Detect which cell encompasses the target text, then output its (x, y) center coordinate. 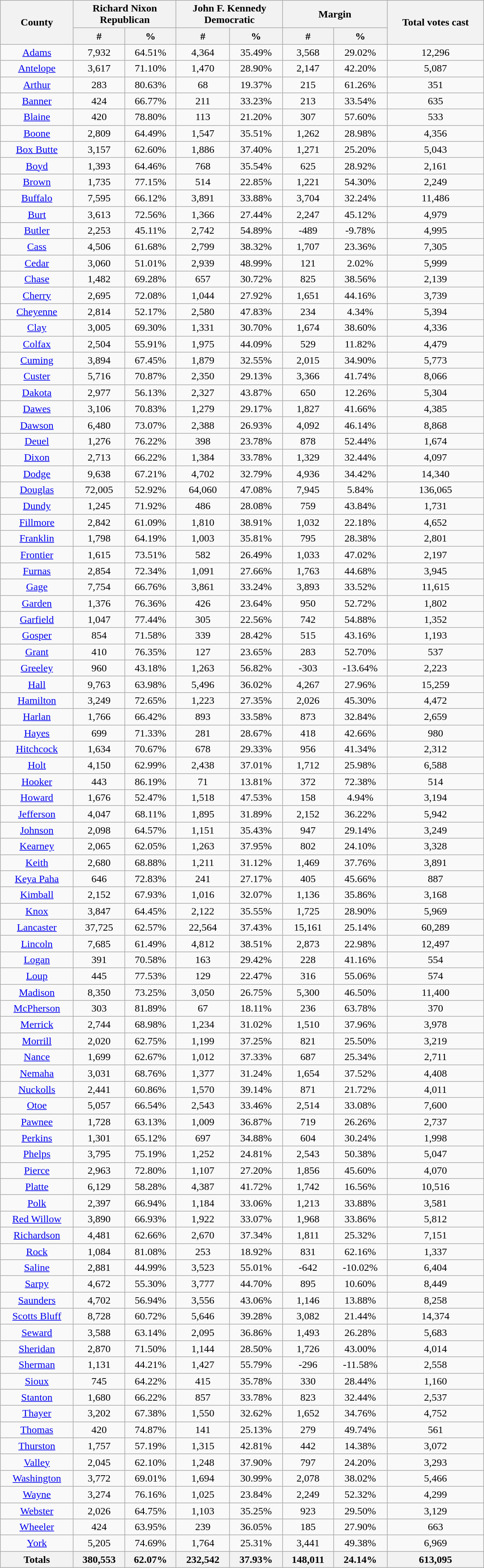
43.06% (256, 1300)
2,680 (99, 863)
6,480 (99, 425)
27.35% (256, 700)
443 (99, 782)
415 (203, 1381)
64.46% (151, 166)
44.99% (151, 1268)
37.76% (360, 863)
44.70% (256, 1284)
Johnson (37, 830)
1,968 (308, 1219)
29.17% (256, 409)
1,615 (99, 555)
Harlan (37, 717)
1,211 (203, 863)
4,752 (435, 1413)
1,550 (203, 1413)
41.66% (360, 409)
Saline (37, 1268)
1,510 (308, 1025)
10,516 (435, 1187)
339 (203, 636)
279 (308, 1430)
52.72% (360, 603)
795 (308, 539)
74.69% (151, 1543)
Clay (37, 328)
650 (308, 393)
1,084 (99, 1251)
62.75% (151, 1041)
1,337 (435, 1251)
72.80% (151, 1170)
241 (203, 879)
663 (435, 1527)
8,350 (99, 992)
Gage (37, 587)
63.14% (151, 1333)
2,161 (435, 166)
33.46% (256, 1106)
22.56% (256, 619)
Sarpy (37, 1284)
Dawson (37, 425)
67.38% (151, 1413)
62.05% (151, 846)
37.43% (256, 927)
253 (203, 1251)
4,995 (435, 231)
5,496 (203, 684)
47.08% (256, 490)
25.98% (360, 765)
1,975 (203, 344)
35.86% (360, 895)
5,047 (435, 1154)
-296 (308, 1365)
27.92% (256, 295)
29.50% (360, 1511)
2,737 (435, 1122)
32.79% (256, 474)
-303 (308, 668)
Nuckolls (37, 1089)
236 (308, 1009)
72.34% (151, 571)
44.68% (360, 571)
Lincoln (37, 943)
Wheeler (37, 1527)
33.24% (256, 587)
30.99% (256, 1478)
1,735 (99, 182)
895 (308, 1284)
37.40% (256, 149)
24.81% (256, 1154)
1,032 (308, 522)
7,754 (99, 587)
64.57% (151, 830)
1,482 (99, 279)
1,764 (203, 1543)
57.19% (151, 1446)
232,542 (203, 1559)
34.42% (360, 474)
121 (308, 263)
3,005 (99, 328)
13.81% (256, 782)
76.35% (151, 652)
878 (308, 441)
5,773 (435, 360)
239 (203, 1527)
854 (99, 636)
67.93% (151, 895)
52.44% (360, 441)
Red Willow (37, 1219)
4,936 (308, 474)
3,523 (203, 1268)
Keith (37, 863)
3,777 (203, 1284)
Dawes (37, 409)
1,315 (203, 1446)
33.06% (256, 1203)
28.50% (256, 1349)
52.70% (360, 652)
63.95% (151, 1527)
1,998 (435, 1138)
5,999 (435, 263)
3,861 (203, 587)
950 (308, 603)
27.66% (256, 571)
56.13% (151, 393)
-13.64% (360, 668)
29.33% (256, 749)
28.08% (256, 506)
Sheridan (37, 1349)
1,213 (308, 1203)
Merrick (37, 1025)
3,129 (435, 1511)
John F. KennedyDemocratic (229, 14)
77.53% (151, 976)
2,247 (308, 214)
2,881 (99, 1268)
Custer (37, 376)
211 (203, 101)
72.83% (151, 879)
21.20% (256, 117)
22.18% (360, 522)
1,731 (435, 506)
43.00% (360, 1349)
11,400 (435, 992)
77.44% (151, 619)
23.84% (256, 1494)
831 (308, 1251)
70.67% (151, 749)
1,193 (435, 636)
1,301 (99, 1138)
28.38% (360, 539)
1,547 (203, 133)
3,293 (435, 1462)
2,870 (99, 1349)
Garden (37, 603)
2,939 (203, 263)
Arthur (37, 85)
1,245 (99, 506)
7,151 (435, 1235)
515 (308, 636)
69.28% (151, 279)
1,725 (308, 911)
228 (308, 960)
48.99% (256, 263)
Richard NixonRepublican (125, 14)
26.93% (256, 425)
1,044 (203, 295)
3,588 (99, 1333)
41.16% (360, 960)
54.89% (256, 231)
1,252 (203, 1154)
574 (435, 976)
62.10% (151, 1462)
5,205 (99, 1543)
62.57% (151, 927)
64.51% (151, 52)
1,726 (308, 1349)
1,033 (308, 555)
1,279 (203, 409)
12.26% (360, 393)
26.28% (360, 1333)
3,890 (99, 1219)
1,811 (308, 1235)
47.53% (256, 798)
1,676 (99, 798)
64.75% (151, 1511)
Dundy (37, 506)
4.94% (360, 798)
1,003 (203, 539)
81.08% (151, 1251)
4,356 (435, 133)
11.82% (360, 344)
1,199 (203, 1041)
3,050 (203, 992)
1,886 (203, 149)
36.22% (360, 814)
12,497 (435, 943)
Keya Paha (37, 879)
63.98% (151, 684)
2,020 (99, 1041)
81.89% (151, 1009)
43.87% (256, 393)
1,366 (203, 214)
Adams (37, 52)
678 (203, 749)
23.36% (360, 247)
York (37, 1543)
32.07% (256, 895)
1,699 (99, 1057)
582 (203, 555)
37,725 (99, 927)
29.02% (360, 52)
33.07% (256, 1219)
Logan (37, 960)
Deuel (37, 441)
821 (308, 1041)
2,147 (308, 69)
41.34% (360, 749)
1,384 (203, 457)
7,305 (435, 247)
22,564 (203, 927)
Cheyenne (37, 312)
-11.58% (360, 1365)
38.02% (360, 1478)
Franklin (37, 539)
30.70% (256, 328)
Polk (37, 1203)
7,932 (99, 52)
Totals (37, 1559)
1,922 (203, 1219)
3,060 (99, 263)
76.22% (151, 441)
1,654 (308, 1073)
2,397 (99, 1203)
66.12% (151, 198)
1,248 (203, 1462)
4,097 (435, 457)
3,581 (435, 1203)
3,219 (435, 1041)
1,652 (308, 1413)
699 (99, 733)
Loup (37, 976)
37.01% (256, 765)
Fillmore (37, 522)
26.26% (360, 1122)
Saunders (37, 1300)
Dodge (37, 474)
Pierce (37, 1170)
372 (308, 782)
1,377 (203, 1073)
33.58% (256, 717)
3,106 (99, 409)
4,472 (435, 700)
42.81% (256, 1446)
52.47% (151, 798)
Douglas (37, 490)
73.25% (151, 992)
316 (308, 976)
Lancaster (37, 927)
36.02% (256, 684)
1,393 (99, 166)
-642 (308, 1268)
3,328 (435, 846)
11,615 (435, 587)
47.83% (256, 312)
418 (308, 733)
Thayer (37, 1413)
1,712 (308, 765)
6,969 (435, 1543)
35.25% (256, 1511)
1,271 (308, 149)
46.50% (360, 992)
52.92% (151, 490)
141 (203, 1430)
61.26% (360, 85)
44.16% (360, 295)
947 (308, 830)
22.85% (256, 182)
Morrill (37, 1041)
1,107 (203, 1170)
86.19% (151, 782)
61.68% (151, 247)
2,139 (435, 279)
38.56% (360, 279)
3,441 (308, 1543)
3,795 (99, 1154)
1,742 (308, 1187)
3,847 (99, 911)
66.54% (151, 1106)
873 (308, 717)
16.56% (360, 1187)
15,259 (435, 684)
29.13% (256, 376)
Knox (37, 911)
23.64% (256, 603)
Burt (37, 214)
35.55% (256, 911)
4,387 (203, 1187)
486 (203, 506)
55.30% (151, 1284)
62.16% (360, 1251)
1,103 (203, 1511)
Margin (335, 14)
44.09% (256, 344)
Pawnee (37, 1122)
3,617 (99, 69)
3,031 (99, 1073)
37.93% (256, 1559)
1,651 (308, 295)
1,518 (203, 798)
43.18% (151, 668)
1,091 (203, 571)
Scotts Bluff (37, 1316)
148,011 (308, 1559)
6,404 (435, 1268)
47.02% (360, 555)
43.84% (360, 506)
4,014 (435, 1349)
1,234 (203, 1025)
1,810 (203, 522)
25.13% (256, 1430)
Rock (37, 1251)
825 (308, 279)
697 (203, 1138)
1,262 (308, 133)
Kimball (37, 895)
Hitchcock (37, 749)
281 (203, 733)
42.66% (360, 733)
2,814 (99, 312)
561 (435, 1430)
27.17% (256, 879)
234 (308, 312)
4,672 (99, 1284)
Gosper (37, 636)
1,146 (308, 1300)
56.82% (256, 668)
32.84% (360, 717)
24.20% (360, 1462)
2,670 (203, 1235)
4,070 (435, 1170)
26.49% (256, 555)
69.01% (151, 1478)
2,065 (99, 846)
35.78% (256, 1381)
3,613 (99, 214)
6,588 (435, 765)
43.16% (360, 636)
3,704 (308, 198)
2,350 (203, 376)
73.07% (151, 425)
9,638 (99, 474)
25.20% (360, 149)
78.80% (151, 117)
76.36% (151, 603)
Platte (37, 1187)
75.19% (151, 1154)
14.38% (360, 1446)
1,707 (308, 247)
2,799 (203, 247)
8,868 (435, 425)
52.32% (360, 1494)
73.51% (151, 555)
76.16% (151, 1494)
2,713 (99, 457)
27.20% (256, 1170)
66.93% (151, 1219)
33.23% (256, 101)
8,258 (435, 1300)
5,683 (435, 1333)
370 (435, 1009)
30.72% (256, 279)
3,772 (99, 1478)
68.98% (151, 1025)
113 (203, 117)
23.65% (256, 652)
Perkins (37, 1138)
31.24% (256, 1073)
893 (203, 717)
2,977 (99, 393)
3,157 (99, 149)
5,716 (99, 376)
2.02% (360, 263)
72,005 (99, 490)
2,809 (99, 133)
1,680 (99, 1397)
5,043 (435, 149)
687 (308, 1057)
39.14% (256, 1089)
63.13% (151, 1122)
11,486 (435, 198)
71.50% (151, 1349)
410 (99, 652)
4,047 (99, 814)
34.90% (360, 360)
27.44% (256, 214)
63.78% (360, 1009)
-10.02% (360, 1268)
1,766 (99, 717)
64.22% (151, 1381)
871 (308, 1089)
67 (203, 1009)
4,481 (99, 1235)
18.92% (256, 1251)
2,801 (435, 539)
3,194 (435, 798)
4,506 (99, 247)
67.45% (151, 360)
30.24% (360, 1138)
8,066 (435, 376)
25.50% (360, 1041)
5,304 (435, 393)
Blaine (37, 117)
5,466 (435, 1478)
533 (435, 117)
55.91% (151, 344)
36.86% (256, 1333)
1,879 (203, 360)
Hooker (37, 782)
26.75% (256, 992)
44.21% (151, 1365)
1,329 (308, 457)
719 (308, 1122)
303 (99, 1009)
604 (308, 1138)
956 (308, 749)
55.01% (256, 1268)
5,969 (435, 911)
33.86% (360, 1219)
759 (308, 506)
4,011 (435, 1089)
213 (308, 101)
66.94% (151, 1203)
Garfield (37, 619)
22.47% (256, 976)
37.25% (256, 1041)
35.51% (256, 133)
69.30% (151, 328)
33.08% (360, 1106)
1,151 (203, 830)
9,763 (99, 684)
3,739 (435, 295)
742 (308, 619)
18.11% (256, 1009)
42.20% (360, 69)
1,427 (203, 1365)
2,695 (99, 295)
51.01% (151, 263)
1,223 (203, 700)
54.88% (360, 619)
Wayne (37, 1494)
4,267 (308, 684)
307 (308, 117)
25.31% (256, 1543)
1,763 (308, 571)
2,312 (435, 749)
802 (308, 846)
1,276 (99, 441)
55.06% (360, 976)
398 (203, 441)
Webster (37, 1511)
33.52% (360, 587)
Boyd (37, 166)
71 (203, 782)
33.54% (360, 101)
3,274 (99, 1494)
7,600 (435, 1106)
4,336 (435, 328)
1,570 (203, 1089)
31.02% (256, 1025)
136,065 (435, 490)
330 (308, 1381)
25.14% (360, 927)
68.11% (151, 814)
4,385 (435, 409)
163 (203, 960)
14,374 (435, 1316)
2,504 (99, 344)
32.24% (360, 198)
1,757 (99, 1446)
71.10% (151, 69)
Hall (37, 684)
351 (435, 85)
62.07% (151, 1559)
4.34% (360, 312)
2,122 (203, 911)
3,568 (308, 52)
45.12% (360, 214)
62.99% (151, 765)
1,352 (435, 619)
980 (435, 733)
38.60% (360, 328)
Boone (37, 133)
36.87% (256, 1122)
2,742 (203, 231)
4,479 (435, 344)
31.12% (256, 863)
Grant (37, 652)
5,646 (203, 1316)
Cherry (37, 295)
64.19% (151, 539)
823 (308, 1397)
2,098 (99, 830)
34.88% (256, 1138)
3,072 (435, 1446)
37.34% (256, 1235)
4,408 (435, 1073)
35.81% (256, 539)
613,095 (435, 1559)
36.05% (256, 1527)
445 (99, 976)
61.09% (151, 522)
66.77% (151, 101)
37.33% (256, 1057)
1,895 (203, 814)
158 (308, 798)
62.67% (151, 1057)
29.42% (256, 960)
14,340 (435, 474)
3,978 (435, 1025)
3,082 (308, 1316)
45.66% (360, 879)
Colfax (37, 344)
3,168 (435, 895)
35.43% (256, 830)
70.83% (151, 409)
2,537 (435, 1397)
Greeley (37, 668)
Box Butte (37, 149)
Total votes cast (435, 22)
1,160 (435, 1381)
60,289 (435, 927)
Hayes (37, 733)
1,144 (203, 1349)
1,634 (99, 749)
13.88% (360, 1300)
37.90% (256, 1462)
62.60% (151, 149)
24.10% (360, 846)
12,296 (435, 52)
45.60% (360, 1170)
28.92% (360, 166)
857 (203, 1397)
Brown (37, 182)
2,045 (99, 1462)
923 (308, 1511)
22.98% (360, 943)
529 (308, 344)
55.79% (256, 1365)
41.72% (256, 1187)
50.38% (360, 1154)
6,129 (99, 1187)
Thurston (37, 1446)
5,087 (435, 69)
65.12% (151, 1138)
2,438 (203, 765)
3,945 (435, 571)
25.32% (360, 1235)
2,015 (308, 360)
657 (203, 279)
1,184 (203, 1203)
2,963 (99, 1170)
Sherman (37, 1365)
1,331 (203, 328)
Chase (37, 279)
2,441 (99, 1089)
71.92% (151, 506)
2,711 (435, 1057)
23.78% (256, 441)
71.33% (151, 733)
1,136 (308, 895)
Stanton (37, 1397)
4,812 (203, 943)
3,556 (203, 1300)
72.38% (360, 782)
797 (308, 1462)
Kearney (37, 846)
Butler (37, 231)
625 (308, 166)
71.58% (151, 636)
28.98% (360, 133)
Otoe (37, 1106)
72.65% (151, 700)
Antelope (37, 69)
49.74% (360, 1430)
8,449 (435, 1284)
5,057 (99, 1106)
1,221 (308, 182)
Cuming (37, 360)
67.21% (151, 474)
37.95% (256, 846)
McPherson (37, 1009)
32.55% (256, 360)
Dakota (37, 393)
Valley (37, 1462)
5,394 (435, 312)
185 (308, 1527)
72.08% (151, 295)
2,854 (99, 571)
70.87% (151, 376)
2,744 (99, 1025)
3,202 (99, 1413)
646 (99, 879)
4,299 (435, 1494)
3,894 (99, 360)
15,161 (308, 927)
Dixon (37, 457)
56.94% (151, 1300)
77.15% (151, 182)
1,728 (99, 1122)
27.96% (360, 684)
72.56% (151, 214)
2,514 (308, 1106)
21.72% (360, 1089)
39.28% (256, 1316)
54.30% (360, 182)
80.63% (151, 85)
2,558 (435, 1365)
426 (203, 603)
29.14% (360, 830)
46.14% (360, 425)
-9.78% (360, 231)
Nemaha (37, 1073)
32.62% (256, 1413)
64,060 (203, 490)
68 (203, 85)
38.91% (256, 522)
537 (435, 652)
1,694 (203, 1478)
Madison (37, 992)
129 (203, 976)
Furnas (37, 571)
380,553 (99, 1559)
1,469 (308, 863)
35.49% (256, 52)
1,470 (203, 69)
34.76% (360, 1413)
74.87% (151, 1430)
2,580 (203, 312)
2,095 (203, 1333)
68.76% (151, 1073)
37.96% (360, 1025)
1,802 (435, 603)
58.28% (151, 1187)
28.44% (360, 1381)
52.17% (151, 312)
61.49% (151, 943)
Howard (37, 798)
2,842 (99, 522)
66.42% (151, 717)
-489 (308, 231)
49.38% (360, 1543)
2,659 (435, 717)
745 (99, 1381)
27.90% (360, 1527)
60.86% (151, 1089)
2,078 (308, 1478)
960 (99, 668)
21.44% (360, 1316)
County (37, 22)
215 (308, 85)
57.60% (360, 117)
28.67% (256, 733)
1,856 (308, 1170)
4,092 (308, 425)
1,009 (203, 1122)
1,376 (99, 603)
45.11% (151, 231)
45.30% (360, 700)
1,012 (203, 1057)
4,979 (435, 214)
1,827 (308, 409)
5.84% (360, 490)
64.49% (151, 133)
41.74% (360, 376)
Frontier (37, 555)
2,197 (435, 555)
37.52% (360, 1073)
3,366 (308, 376)
31.89% (256, 814)
2,327 (203, 393)
554 (435, 960)
70.58% (151, 960)
442 (308, 1446)
768 (203, 166)
Sioux (37, 1381)
Banner (37, 101)
887 (435, 879)
7,685 (99, 943)
2,223 (435, 668)
1,016 (203, 895)
62.66% (151, 1235)
Thomas (37, 1430)
391 (99, 960)
Seward (37, 1333)
405 (308, 879)
1,798 (99, 539)
24.14% (360, 1559)
10.60% (360, 1284)
3,893 (308, 587)
5,300 (308, 992)
28.42% (256, 636)
2,388 (203, 425)
1,047 (99, 619)
Hamilton (37, 700)
635 (435, 101)
2,253 (99, 231)
38.32% (256, 247)
Nance (37, 1057)
64.45% (151, 911)
38.51% (256, 943)
60.72% (151, 1316)
19.37% (256, 85)
68.88% (151, 863)
Jefferson (37, 814)
Richardson (37, 1235)
66.76% (151, 587)
4,150 (99, 765)
1,131 (99, 1365)
127 (203, 652)
1,025 (203, 1494)
4,652 (435, 522)
Holt (37, 765)
Cass (37, 247)
305 (203, 619)
25.34% (360, 1057)
2,873 (308, 943)
35.54% (256, 166)
8,728 (99, 1316)
7,945 (308, 490)
4,364 (203, 52)
Cedar (37, 263)
Washington (37, 1478)
Phelps (37, 1154)
1,493 (308, 1333)
7,595 (99, 198)
5,812 (435, 1219)
Buffalo (37, 198)
5,942 (435, 814)
